Return [x, y] of the center of cell containing provided text 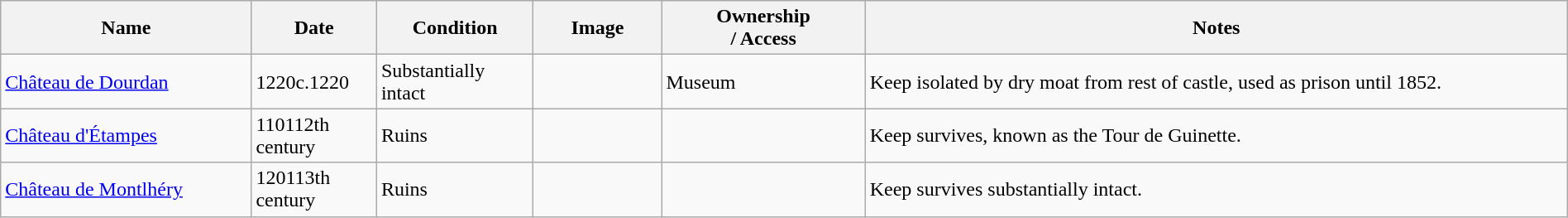
Museum [763, 81]
Substantially intact [455, 81]
Image [597, 28]
Château de Dourdan [126, 81]
Château d'Étampes [126, 136]
Notes [1216, 28]
Keep isolated by dry moat from rest of castle, used as prison until 1852. [1216, 81]
120113th century [314, 189]
Keep survives, known as the Tour de Guinette. [1216, 136]
Condition [455, 28]
Date [314, 28]
Ownership/ Access [763, 28]
1220c.1220 [314, 81]
Château de Montlhéry [126, 189]
Name [126, 28]
Keep survives substantially intact. [1216, 189]
110112th century [314, 136]
